Search for the cell housing the specified text and yield its [X, Y] center coordinate. 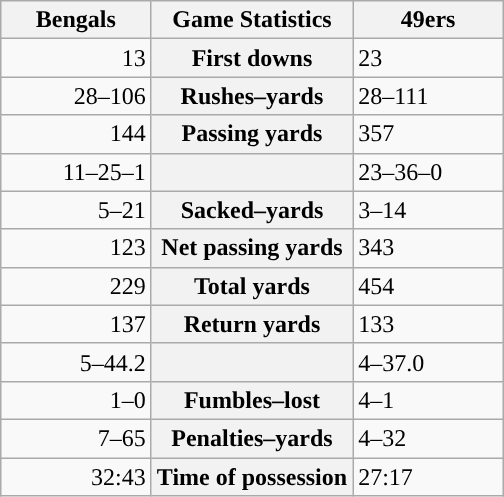
4–37.0 [428, 362]
27:17 [428, 477]
123 [76, 248]
Bengals [76, 20]
Fumbles–lost [252, 400]
First downs [252, 58]
Net passing yards [252, 248]
4–32 [428, 438]
7–65 [76, 438]
3–14 [428, 210]
5–44.2 [76, 362]
Rushes–yards [252, 96]
11–25–1 [76, 172]
32:43 [76, 477]
Sacked–yards [252, 210]
133 [428, 324]
28–106 [76, 96]
1–0 [76, 400]
454 [428, 286]
Time of possession [252, 477]
23 [428, 58]
Passing yards [252, 134]
144 [76, 134]
343 [428, 248]
357 [428, 134]
5–21 [76, 210]
49ers [428, 20]
137 [76, 324]
Total yards [252, 286]
23–36–0 [428, 172]
Penalties–yards [252, 438]
13 [76, 58]
Return yards [252, 324]
229 [76, 286]
28–111 [428, 96]
4–1 [428, 400]
Game Statistics [252, 20]
